Pinpoint the cell where the given text exists, returning its [x, y] midpoint coordinate. 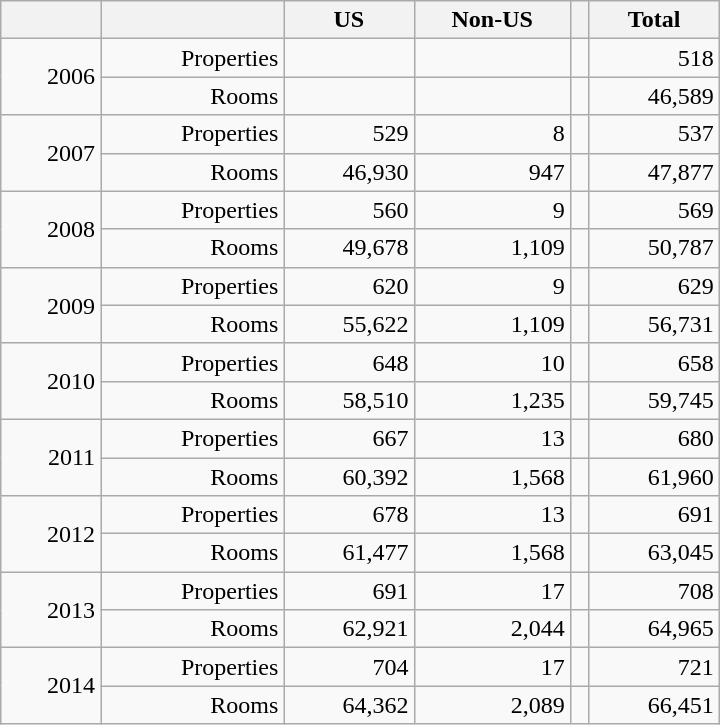
47,877 [654, 172]
46,589 [654, 96]
721 [654, 667]
58,510 [349, 400]
947 [492, 172]
678 [349, 515]
704 [349, 667]
60,392 [349, 477]
708 [654, 591]
658 [654, 362]
518 [654, 58]
64,965 [654, 629]
2010 [51, 381]
2006 [51, 77]
620 [349, 286]
560 [349, 210]
50,787 [654, 248]
63,045 [654, 553]
Non-US [492, 20]
569 [654, 210]
2011 [51, 457]
Total [654, 20]
2009 [51, 305]
629 [654, 286]
2012 [51, 534]
680 [654, 438]
648 [349, 362]
56,731 [654, 324]
2008 [51, 229]
62,921 [349, 629]
59,745 [654, 400]
64,362 [349, 705]
1,235 [492, 400]
US [349, 20]
2013 [51, 610]
2007 [51, 153]
46,930 [349, 172]
2,044 [492, 629]
2,089 [492, 705]
529 [349, 134]
61,477 [349, 553]
8 [492, 134]
667 [349, 438]
537 [654, 134]
49,678 [349, 248]
61,960 [654, 477]
2014 [51, 686]
66,451 [654, 705]
55,622 [349, 324]
10 [492, 362]
